Return [x, y] of the center of cell containing provided text 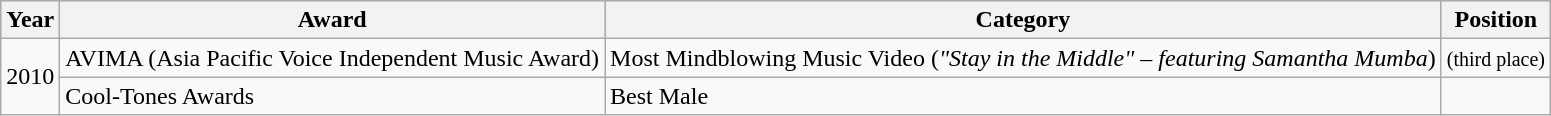
Category [1024, 20]
2010 [30, 77]
Cool-Tones Awards [332, 96]
Year [30, 20]
Position [1496, 20]
(third place) [1496, 58]
Best Male [1024, 96]
Award [332, 20]
Most Mindblowing Music Video ("Stay in the Middle" – featuring Samantha Mumba) [1024, 58]
AVIMA (Asia Pacific Voice Independent Music Award) [332, 58]
